Search for the cell housing the specified text and yield its [x, y] center coordinate. 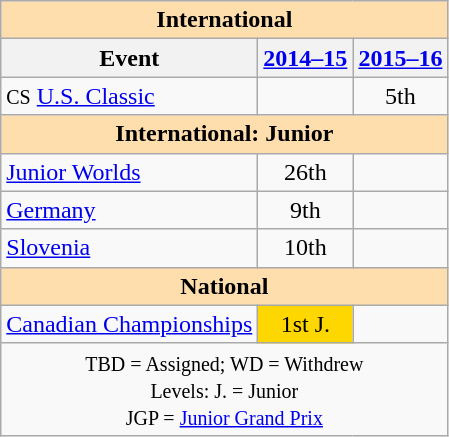
1st J. [306, 324]
International: Junior [224, 134]
Event [130, 58]
TBD = Assigned; WD = Withdrew Levels: J. = Junior JGP = Junior Grand Prix [224, 389]
CS U.S. Classic [130, 96]
National [224, 286]
2014–15 [306, 58]
Junior Worlds [130, 172]
26th [306, 172]
9th [306, 210]
Germany [130, 210]
2015–16 [400, 58]
5th [400, 96]
International [224, 20]
10th [306, 248]
Canadian Championships [130, 324]
Slovenia [130, 248]
